Find where the given text appears and provide that cell's center as (x, y) coordinate. 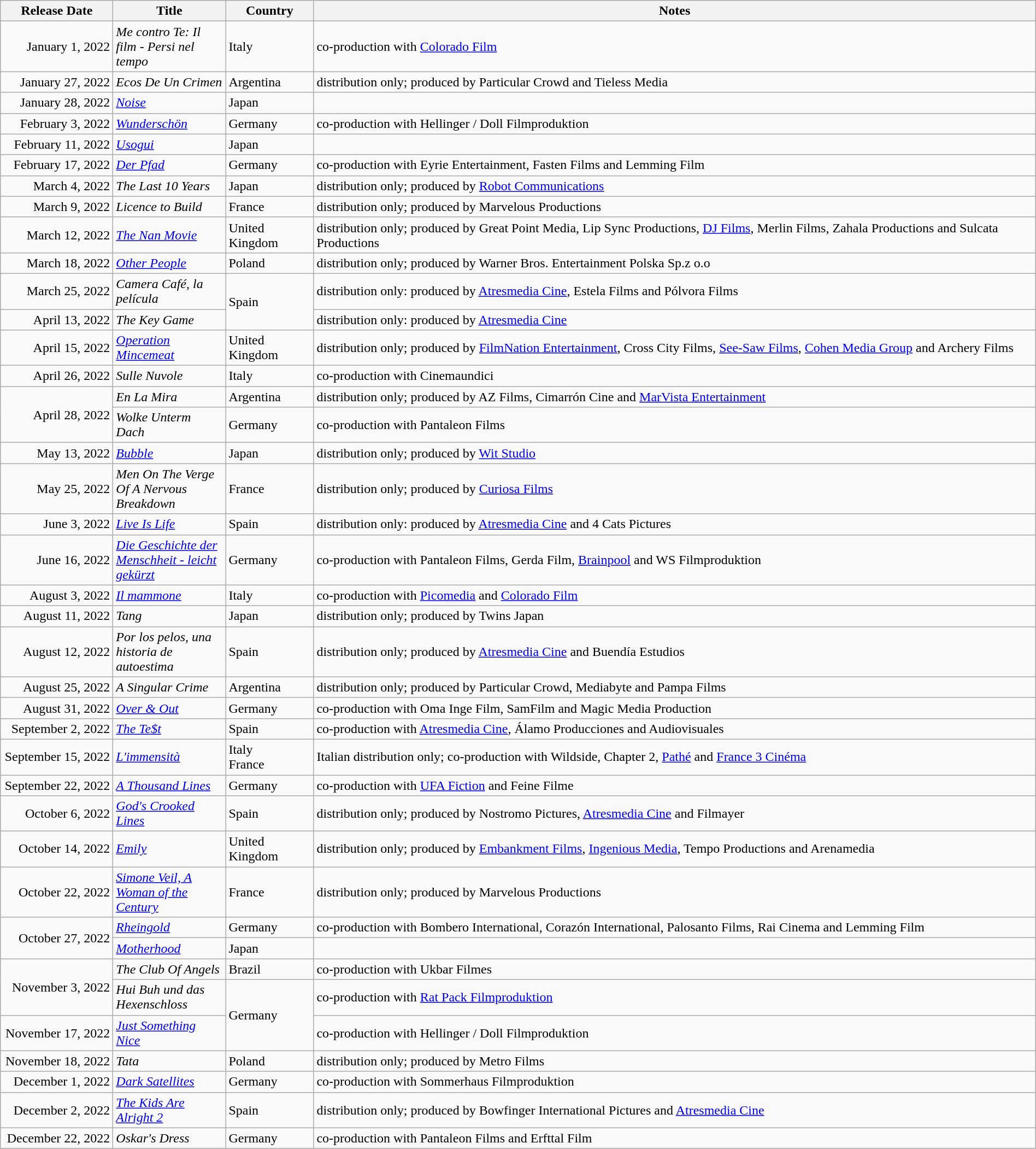
co-production with Picomedia and Colorado Film (674, 595)
October 14, 2022 (57, 849)
Operation Mincemeat (169, 348)
September 15, 2022 (57, 757)
co-production with Atresmedia Cine, Álamo Producciones and Audiovisuales (674, 729)
distribution only: produced by Atresmedia Cine, Estela Films and Pólvora Films (674, 291)
October 27, 2022 (57, 938)
Title (169, 11)
distribution only; produced by Bowfinger International Pictures and Atresmedia Cine (674, 1110)
Oskar's Dress (169, 1138)
distribution only; produced by Wit Studio (674, 453)
May 13, 2022 (57, 453)
distribution only; produced by Particular Crowd, Mediabyte and Pampa Films (674, 687)
October 22, 2022 (57, 892)
Wunderschön (169, 124)
April 28, 2022 (57, 414)
Brazil (270, 969)
Other People (169, 263)
The Te$t (169, 729)
distribution only; produced by Warner Bros. Entertainment Polska Sp.z o.o (674, 263)
September 2, 2022 (57, 729)
Sulle Nuvole (169, 376)
Country (270, 11)
Tang (169, 616)
February 11, 2022 (57, 144)
January 27, 2022 (57, 82)
April 13, 2022 (57, 320)
L'immensità (169, 757)
distribution only; produced by Curiosa Films (674, 489)
December 2, 2022 (57, 1110)
co-production with Oma Inge Film, SamFilm and Magic Media Production (674, 708)
distribution only; produced by Nostromo Pictures, Atresmedia Cine and Filmayer (674, 813)
November 3, 2022 (57, 987)
February 3, 2022 (57, 124)
March 12, 2022 (57, 235)
December 22, 2022 (57, 1138)
Just Something Nice (169, 1033)
co-production with UFA Fiction and Feine Filme (674, 785)
March 4, 2022 (57, 186)
God's Crooked Lines (169, 813)
September 22, 2022 (57, 785)
distribution only; produced by Robot Communications (674, 186)
co-production with Eyrie Entertainment, Fasten Films and Lemming Film (674, 165)
Italy France (270, 757)
March 18, 2022 (57, 263)
distribution only; produced by FilmNation Entertainment, Cross City Films, See-Saw Films, Cohen Media Group and Archery Films (674, 348)
Release Date (57, 11)
Noise (169, 103)
co-production with Bombero International, Corazón International, Palosanto Films, Rai Cinema and Lemming Film (674, 928)
co-production with Rat Pack Filmproduktion (674, 997)
Over & Out (169, 708)
Notes (674, 11)
The Kids Are Alright 2 (169, 1110)
The Key Game (169, 320)
Tata (169, 1061)
The Club Of Angels (169, 969)
distribution only; produced by Great Point Media, Lip Sync Productions, DJ Films, Merlin Films, Zahala Productions and Sulcata Productions (674, 235)
A Thousand Lines (169, 785)
November 18, 2022 (57, 1061)
May 25, 2022 (57, 489)
distribution only; produced by Atresmedia Cine and Buendía Estudios (674, 652)
August 31, 2022 (57, 708)
Ecos De Un Crimen (169, 82)
Por los pelos, una historia de autoestima (169, 652)
co-production with Ukbar Filmes (674, 969)
Bubble (169, 453)
August 3, 2022 (57, 595)
Men On The Verge Of A Nervous Breakdown (169, 489)
The Nan Movie (169, 235)
Usogui (169, 144)
Die Geschichte der Menschheit - leicht gekürzt (169, 560)
A Singular Crime (169, 687)
co-production with Cinemaundici (674, 376)
Camera Café, la película (169, 291)
Rheingold (169, 928)
February 17, 2022 (57, 165)
distribution only; produced by Metro Films (674, 1061)
April 15, 2022 (57, 348)
Emily (169, 849)
August 25, 2022 (57, 687)
June 3, 2022 (57, 524)
December 1, 2022 (57, 1082)
August 12, 2022 (57, 652)
April 26, 2022 (57, 376)
June 16, 2022 (57, 560)
January 28, 2022 (57, 103)
January 1, 2022 (57, 46)
distribution only; produced by AZ Films, Cimarrón Cine and MarVista Entertainment (674, 397)
Licence to Build (169, 207)
Dark Satellites (169, 1082)
co-production with Colorado Film (674, 46)
distribution only; produced by Twins Japan (674, 616)
March 9, 2022 (57, 207)
March 25, 2022 (57, 291)
distribution only: produced by Atresmedia Cine (674, 320)
Der Pfad (169, 165)
August 11, 2022 (57, 616)
co-production with Pantaleon Films and Erfttal Film (674, 1138)
Hui Buh und das Hexenschloss (169, 997)
October 6, 2022 (57, 813)
distribution only; produced by Particular Crowd and Tieless Media (674, 82)
co-production with Pantaleon Films (674, 425)
Live Is Life (169, 524)
distribution only; produced by Embankment Films, Ingenious Media, Tempo Productions and Arenamedia (674, 849)
co-production with Sommerhaus Filmproduktion (674, 1082)
Me contro Te: Il film - Persi nel tempo (169, 46)
Italian distribution only; co-production with Wildside, Chapter 2, Pathé and France 3 Cinéma (674, 757)
Simone Veil, A Woman of the Century (169, 892)
The Last 10 Years (169, 186)
November 17, 2022 (57, 1033)
co-production with Pantaleon Films, Gerda Film, Brainpool and WS Filmproduktion (674, 560)
Wolke Unterm Dach (169, 425)
Motherhood (169, 948)
Il mammone (169, 595)
En La Mira (169, 397)
distribution only: produced by Atresmedia Cine and 4 Cats Pictures (674, 524)
